Output the [x, y] coordinate of the center of the cell containing the given text.  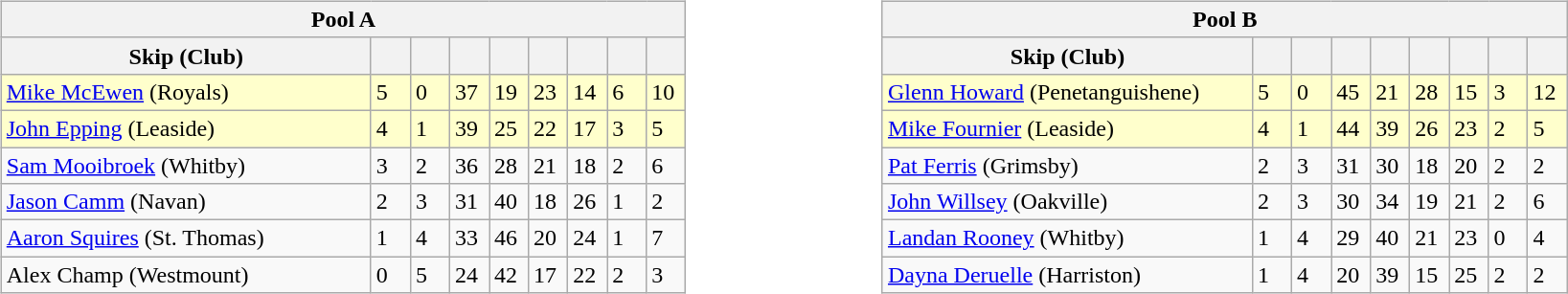
Mike McEwen (Royals) [186, 92]
45 [1351, 92]
Sam Mooibroek (Whitby) [186, 166]
John Willsey (Oakville) [1067, 202]
Mike Fournier (Leaside) [1067, 128]
Pool A [343, 19]
12 [1548, 92]
42 [508, 275]
Aaron Squires (St. Thomas) [186, 238]
33 [469, 238]
Glenn Howard (Penetanguishene) [1067, 92]
Pat Ferris (Grimsby) [1067, 166]
John Epping (Leaside) [186, 128]
36 [469, 166]
Dayna Deruelle (Harriston) [1067, 275]
14 [588, 92]
7 [667, 238]
Alex Champ (Westmount) [186, 275]
44 [1351, 128]
Jason Camm (Navan) [186, 202]
34 [1391, 202]
Landan Rooney (Whitby) [1067, 238]
46 [508, 238]
Pool B [1224, 19]
10 [667, 92]
37 [469, 92]
29 [1351, 238]
